Capture the cell that displays the provided text and extract its [x, y] central coordinate. 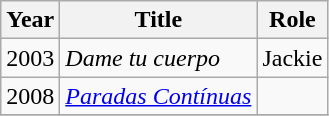
Jackie [292, 58]
Dame tu cuerpo [158, 58]
2008 [30, 96]
Paradas Contínuas [158, 96]
Title [158, 20]
Year [30, 20]
2003 [30, 58]
Role [292, 20]
